Determine the [X, Y] coordinate at the center of the cell enclosing the given text.  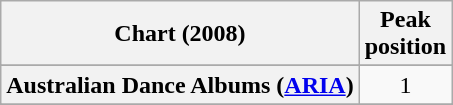
1 [405, 85]
Peakposition [405, 34]
Chart (2008) [180, 34]
Australian Dance Albums (ARIA) [180, 85]
